Capture the cell that displays the provided text and extract its [x, y] central coordinate. 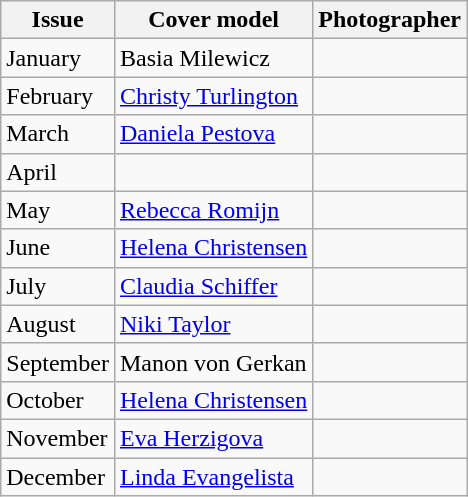
September [58, 362]
Niki Taylor [213, 324]
Daniela Pestova [213, 134]
December [58, 477]
June [58, 248]
August [58, 324]
Issue [58, 20]
Basia Milewicz [213, 58]
Photographer [390, 20]
Christy Turlington [213, 96]
Manon von Gerkan [213, 362]
Linda Evangelista [213, 477]
May [58, 210]
Rebecca Romijn [213, 210]
February [58, 96]
Cover model [213, 20]
July [58, 286]
October [58, 400]
March [58, 134]
April [58, 172]
Eva Herzigova [213, 438]
November [58, 438]
January [58, 58]
Claudia Schiffer [213, 286]
